Scan for the cell matching the given text and deliver its [x, y] coordinate at center. 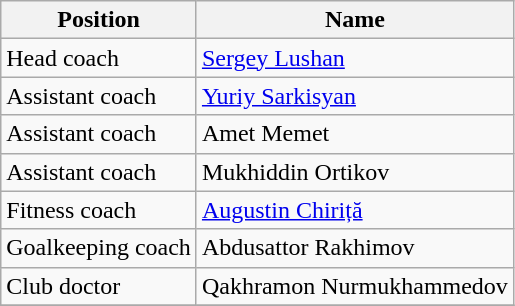
Abdusattor Rakhimov [354, 248]
Head coach [99, 58]
Position [99, 20]
Yuriy Sarkisyan [354, 96]
Qakhramon Nurmukhammedov [354, 286]
Club doctor [99, 286]
Amet Memet [354, 134]
Mukhiddin Ortikov [354, 172]
Augustin Chiriță [354, 210]
Sergey Lushan [354, 58]
Goalkeeping coach [99, 248]
Fitness coach [99, 210]
Name [354, 20]
